Locate the cell with the specified text and output its (x, y) center coordinate. 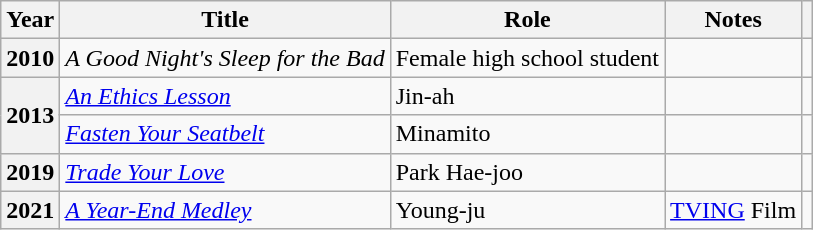
2021 (30, 210)
A Year-End Medley (225, 210)
Park Hae-joo (527, 172)
Female high school student (527, 58)
Trade Your Love (225, 172)
Role (527, 20)
2010 (30, 58)
TVING Film (734, 210)
An Ethics Lesson (225, 96)
2019 (30, 172)
Year (30, 20)
Young-ju (527, 210)
Notes (734, 20)
Title (225, 20)
A Good Night's Sleep for the Bad (225, 58)
Jin-ah (527, 96)
Fasten Your Seatbelt (225, 134)
2013 (30, 115)
Minamito (527, 134)
